Output the [x, y] coordinate of the center of the cell containing the given text.  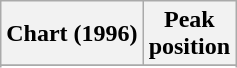
Chart (1996) [72, 34]
Peakposition [189, 34]
